Search for the cell housing the specified text and yield its (X, Y) center coordinate. 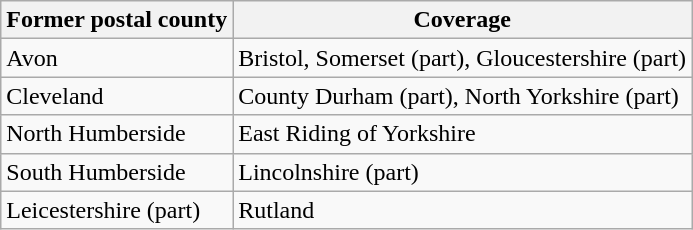
North Humberside (117, 134)
Leicestershire (part) (117, 210)
South Humberside (117, 172)
Lincolnshire (part) (462, 172)
Avon (117, 58)
East Riding of Yorkshire (462, 134)
Coverage (462, 20)
Rutland (462, 210)
Cleveland (117, 96)
Former postal county (117, 20)
County Durham (part), North Yorkshire (part) (462, 96)
Bristol, Somerset (part), Gloucestershire (part) (462, 58)
